Output the (x, y) coordinate of the center of the cell containing the given text.  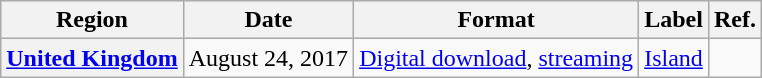
August 24, 2017 (268, 58)
United Kingdom (92, 58)
Region (92, 20)
Label (674, 20)
Date (268, 20)
Ref. (734, 20)
Island (674, 58)
Digital download, streaming (496, 58)
Format (496, 20)
